Detect which cell encompasses the target text, then output its [X, Y] center coordinate. 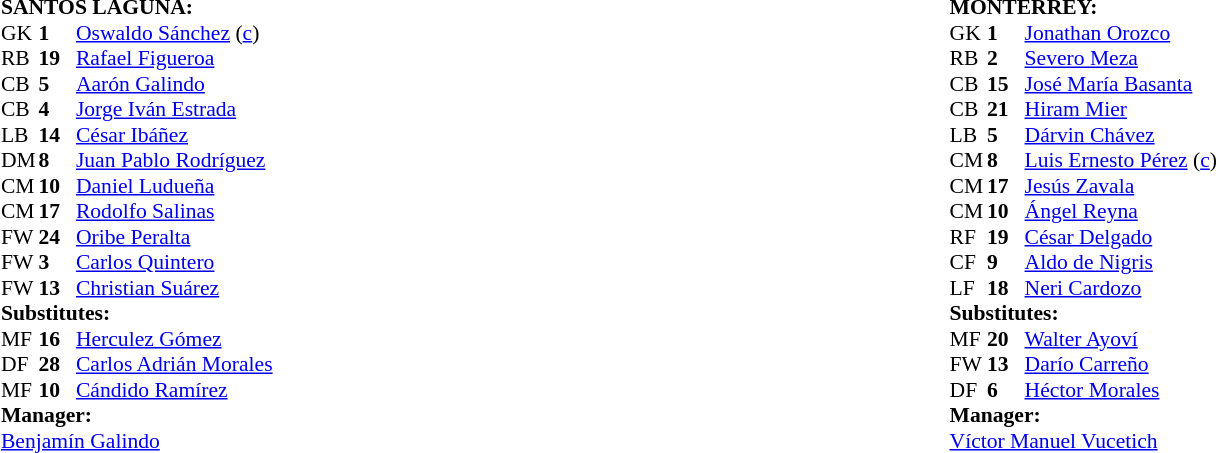
Substitutes: [137, 313]
18 [1006, 288]
16 [57, 339]
Oribe Peralta [174, 237]
César Ibáñez [174, 135]
3 [57, 263]
Christian Suárez [174, 288]
Rodolfo Salinas [174, 211]
Herculez Gómez [174, 339]
24 [57, 237]
2 [1006, 59]
Oswaldo Sánchez (c) [174, 33]
14 [57, 135]
DM [20, 161]
Carlos Adrián Morales [174, 365]
RF [969, 237]
Carlos Quintero [174, 263]
15 [1006, 84]
28 [57, 365]
4 [57, 109]
Juan Pablo Rodríguez [174, 161]
20 [1006, 339]
Rafael Figueroa [174, 59]
LF [969, 288]
9 [1006, 263]
6 [1006, 390]
21 [1006, 109]
Jorge Iván Estrada [174, 109]
Daniel Ludueña [174, 186]
CF [969, 263]
Aarón Galindo [174, 84]
Manager: [137, 415]
Cándido Ramírez [174, 390]
